Pinpoint the cell where the given text exists, returning its [X, Y] midpoint coordinate. 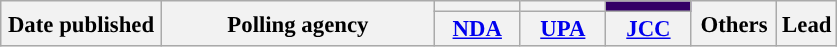
NDA [477, 30]
JCC [649, 30]
Lead [807, 24]
Others [734, 24]
Date published [82, 24]
Polling agency [298, 24]
UPA [563, 30]
